Identify which cell holds the provided text, then report its (X, Y) central coordinate. 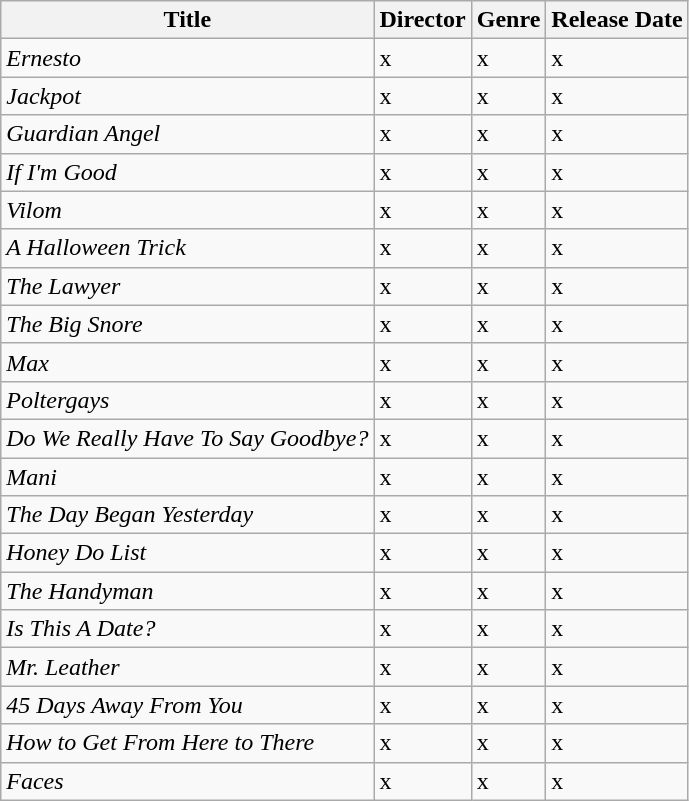
Is This A Date? (188, 629)
Jackpot (188, 96)
The Handyman (188, 591)
The Day Began Yesterday (188, 515)
Mr. Leather (188, 667)
Do We Really Have To Say Goodbye? (188, 438)
Ernesto (188, 58)
Honey Do List (188, 553)
Mani (188, 477)
Genre (508, 20)
Max (188, 362)
The Big Snore (188, 324)
Guardian Angel (188, 134)
Release Date (617, 20)
Director (422, 20)
Title (188, 20)
Faces (188, 781)
Poltergays (188, 400)
How to Get From Here to There (188, 743)
If I'm Good (188, 172)
45 Days Away From You (188, 705)
Vilom (188, 210)
A Halloween Trick (188, 248)
The Lawyer (188, 286)
